Locate the cell with the specified text and output its (X, Y) center coordinate. 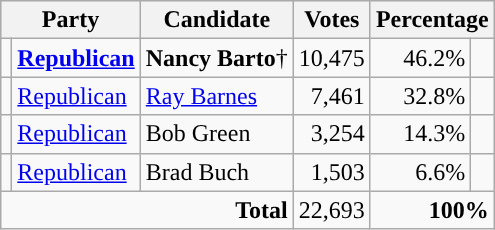
6.6% (420, 172)
7,461 (332, 96)
Ray Barnes (216, 96)
14.3% (420, 134)
Party (71, 20)
46.2% (420, 58)
Nancy Barto† (216, 58)
100% (432, 210)
22,693 (332, 210)
Brad Buch (216, 172)
3,254 (332, 134)
Total (148, 210)
32.8% (420, 96)
10,475 (332, 58)
Votes (332, 20)
1,503 (332, 172)
Percentage (432, 20)
Candidate (216, 20)
Bob Green (216, 134)
